Identify which cell holds the provided text, then report its (X, Y) central coordinate. 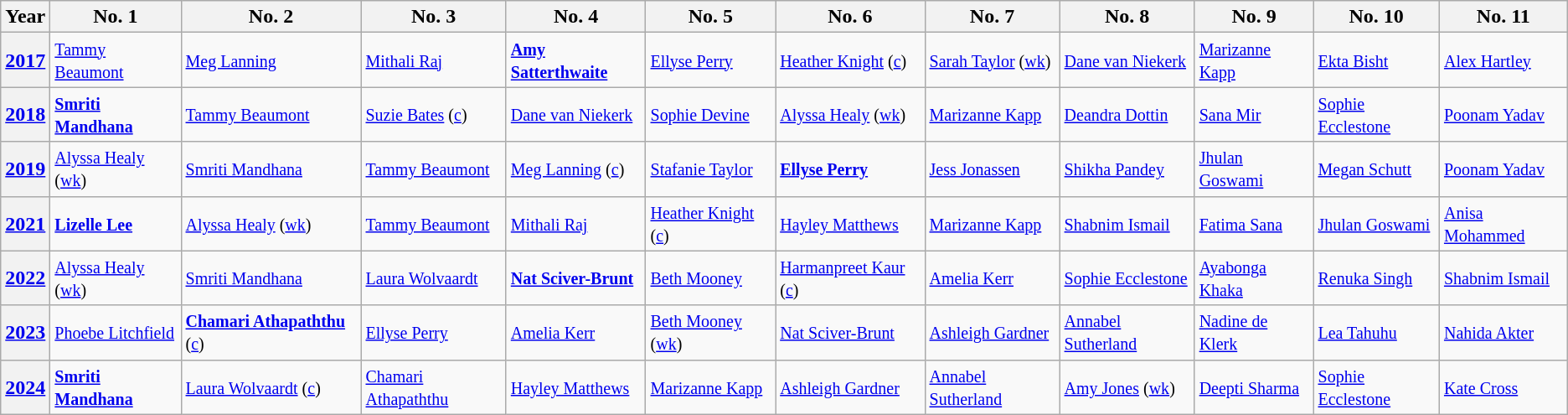
Lea Tahuhu (1376, 332)
No. 2 (271, 17)
Ayabonga Khaka (1254, 278)
Nadine de Klerk (1254, 332)
Meg Lanning (c) (576, 169)
Ekta Bisht (1376, 60)
No. 7 (992, 17)
Shikha Pandey (1127, 169)
No. 10 (1376, 17)
Laura Wolvaardt (434, 278)
Suzie Bates (c) (434, 114)
2024 (25, 387)
Amy Satterthwaite (576, 60)
Amy Jones (wk) (1127, 387)
Stafanie Taylor (710, 169)
Jess Jonassen (992, 169)
Chamari Athapaththu (434, 387)
Anisa Mohammed (1503, 223)
Deepti Sharma (1254, 387)
Chamari Athapaththu (c) (271, 332)
Phoebe Litchfield (116, 332)
Alex Hartley (1503, 60)
No. 4 (576, 17)
Harmanpreet Kaur (c) (850, 278)
No. 9 (1254, 17)
2017 (25, 60)
No. 3 (434, 17)
Renuka Singh (1376, 278)
Year (25, 17)
No. 5 (710, 17)
No. 11 (1503, 17)
Laura Wolvaardt (c) (271, 387)
Beth Mooney (710, 278)
Beth Mooney (wk) (710, 332)
Meg Lanning (271, 60)
2023 (25, 332)
Deandra Dottin (1127, 114)
Nahida Akter (1503, 332)
Fatima Sana (1254, 223)
No. 6 (850, 17)
Sophie Devine (710, 114)
No. 1 (116, 17)
Megan Schutt (1376, 169)
Sarah Taylor (wk) (992, 60)
2018 (25, 114)
2021 (25, 223)
Lizelle Lee (116, 223)
No. 8 (1127, 17)
Sana Mir (1254, 114)
2019 (25, 169)
2022 (25, 278)
Kate Cross (1503, 387)
